From the cell containing the given text, extract its center point as [X, Y] coordinate. 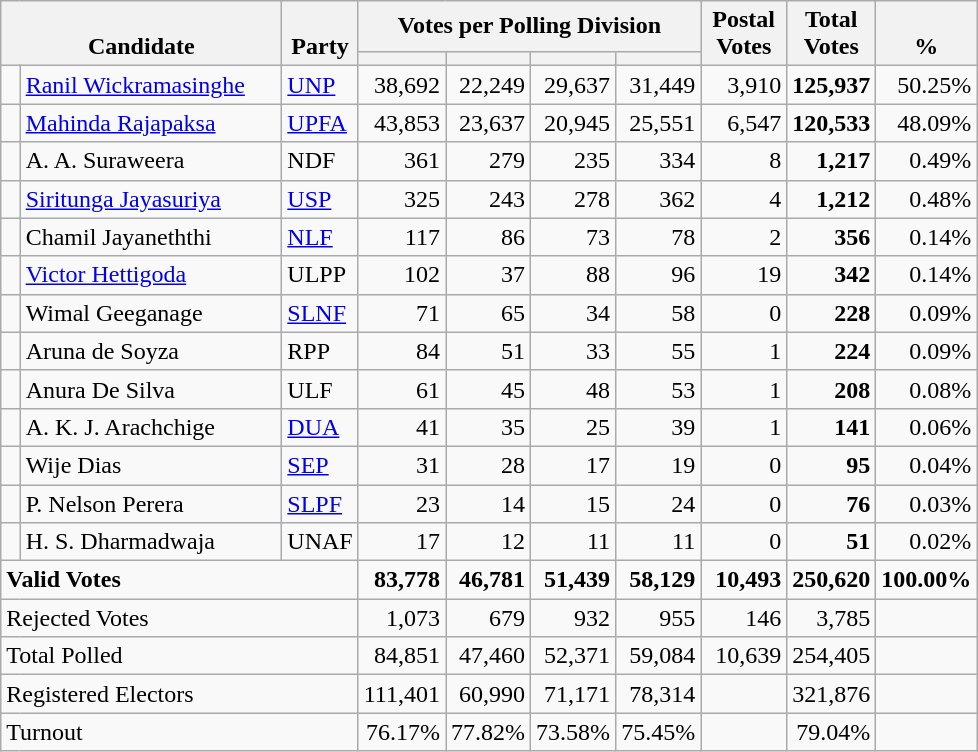
61 [402, 389]
46,781 [488, 580]
35 [488, 427]
USP [320, 199]
10,639 [744, 656]
955 [658, 618]
Candidate [142, 34]
76 [832, 503]
4 [744, 199]
334 [658, 161]
146 [744, 618]
58,129 [658, 580]
342 [832, 275]
22,249 [488, 85]
Anura De Silva [151, 389]
RPP [320, 351]
361 [402, 161]
3,785 [832, 618]
SEP [320, 465]
60,990 [488, 694]
0.49% [926, 161]
362 [658, 199]
12 [488, 542]
254,405 [832, 656]
% [926, 34]
55 [658, 351]
Aruna de Soyza [151, 351]
86 [488, 237]
65 [488, 313]
78 [658, 237]
51,439 [574, 580]
73.58% [574, 732]
111,401 [402, 694]
83,778 [402, 580]
77.82% [488, 732]
1,212 [832, 199]
25,551 [658, 123]
1,073 [402, 618]
H. S. Dharmadwaja [151, 542]
Total Votes [832, 34]
125,937 [832, 85]
NDF [320, 161]
Registered Electors [180, 694]
73 [574, 237]
UNAF [320, 542]
SLNF [320, 313]
208 [832, 389]
278 [574, 199]
Victor Hettigoda [151, 275]
0.08% [926, 389]
31,449 [658, 85]
31 [402, 465]
78,314 [658, 694]
UNP [320, 85]
Party [320, 34]
20,945 [574, 123]
29,637 [574, 85]
100.00% [926, 580]
228 [832, 313]
37 [488, 275]
71,171 [574, 694]
A. K. J. Arachchige [151, 427]
8 [744, 161]
84 [402, 351]
84,851 [402, 656]
88 [574, 275]
NLF [320, 237]
325 [402, 199]
235 [574, 161]
23,637 [488, 123]
14 [488, 503]
25 [574, 427]
58 [658, 313]
0.48% [926, 199]
A. A. Suraweera [151, 161]
41 [402, 427]
141 [832, 427]
Mahinda Rajapaksa [151, 123]
224 [832, 351]
Wimal Geeganage [151, 313]
28 [488, 465]
75.45% [658, 732]
38,692 [402, 85]
279 [488, 161]
117 [402, 237]
120,533 [832, 123]
10,493 [744, 580]
250,620 [832, 580]
Valid Votes [180, 580]
0.03% [926, 503]
321,876 [832, 694]
Ranil Wickramasinghe [151, 85]
3,910 [744, 85]
P. Nelson Perera [151, 503]
15 [574, 503]
59,084 [658, 656]
Wije Dias [151, 465]
34 [574, 313]
UPFA [320, 123]
0.02% [926, 542]
95 [832, 465]
43,853 [402, 123]
23 [402, 503]
6,547 [744, 123]
71 [402, 313]
ULF [320, 389]
Rejected Votes [180, 618]
33 [574, 351]
53 [658, 389]
0.06% [926, 427]
DUA [320, 427]
2 [744, 237]
932 [574, 618]
243 [488, 199]
48 [574, 389]
ULPP [320, 275]
679 [488, 618]
76.17% [402, 732]
Chamil Jayaneththi [151, 237]
45 [488, 389]
0.04% [926, 465]
Turnout [180, 732]
Siritunga Jayasuriya [151, 199]
356 [832, 237]
96 [658, 275]
SLPF [320, 503]
PostalVotes [744, 34]
1,217 [832, 161]
24 [658, 503]
52,371 [574, 656]
47,460 [488, 656]
39 [658, 427]
102 [402, 275]
50.25% [926, 85]
79.04% [832, 732]
Total Polled [180, 656]
48.09% [926, 123]
Votes per Polling Division [529, 26]
